Find where the given text appears and provide that cell's center as (X, Y) coordinate. 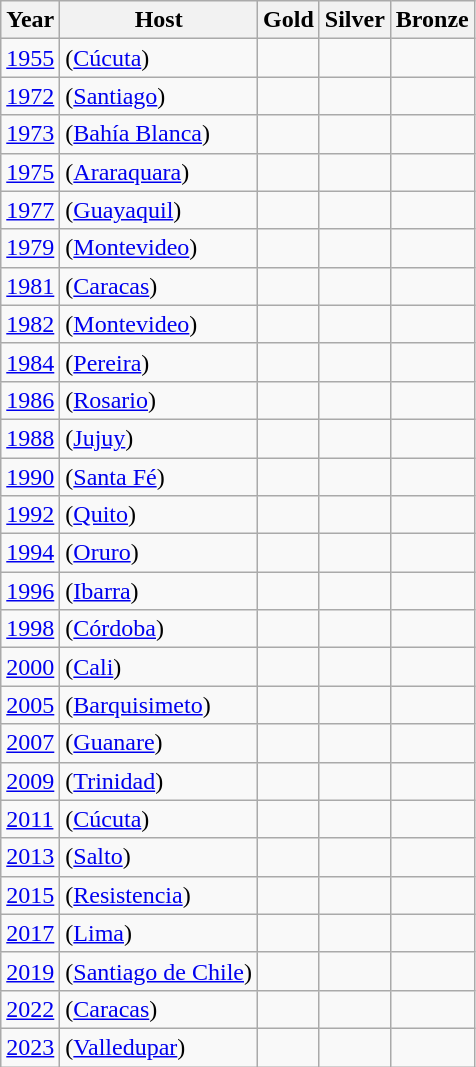
1990 (30, 477)
2023 (30, 1047)
(Pereira) (159, 362)
2022 (30, 1009)
2009 (30, 781)
(Guanare) (159, 743)
(Córdoba) (159, 629)
2005 (30, 705)
(Resistencia) (159, 895)
(Guayaquil) (159, 210)
1996 (30, 591)
(Bahía Blanca) (159, 134)
(Salto) (159, 857)
1994 (30, 553)
1972 (30, 96)
(Trinidad) (159, 781)
(Oruro) (159, 553)
Bronze (432, 20)
1955 (30, 58)
(Lima) (159, 933)
2007 (30, 743)
2015 (30, 895)
1998 (30, 629)
1973 (30, 134)
Gold (289, 20)
2019 (30, 971)
2017 (30, 933)
(Ibarra) (159, 591)
Year (30, 20)
2000 (30, 667)
(Barquisimeto) (159, 705)
Silver (354, 20)
(Rosario) (159, 400)
2013 (30, 857)
1984 (30, 362)
(Quito) (159, 515)
2011 (30, 819)
1979 (30, 248)
(Santiago) (159, 96)
1992 (30, 515)
1981 (30, 286)
(Jujuy) (159, 438)
(Valledupar) (159, 1047)
(Santiago de Chile) (159, 971)
1982 (30, 324)
1988 (30, 438)
(Santa Fé) (159, 477)
Host (159, 20)
1986 (30, 400)
1975 (30, 172)
(Cali) (159, 667)
1977 (30, 210)
(Araraquara) (159, 172)
